Return the (x, y) coordinate for the center point of the cell that contains the specified text.  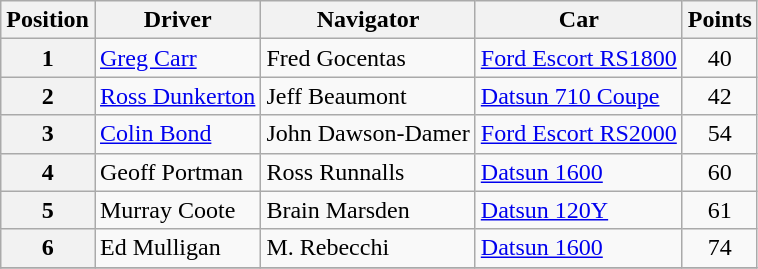
Ford Escort RS1800 (578, 58)
Ed Mulligan (177, 248)
Datsun 710 Coupe (578, 96)
Colin Bond (177, 134)
Ross Dunkerton (177, 96)
40 (720, 58)
M. Rebecchi (368, 248)
Navigator (368, 20)
Datsun 120Y (578, 210)
54 (720, 134)
Brain Marsden (368, 210)
3 (48, 134)
Murray Coote (177, 210)
Car (578, 20)
Ross Runnalls (368, 172)
74 (720, 248)
61 (720, 210)
60 (720, 172)
4 (48, 172)
Ford Escort RS2000 (578, 134)
5 (48, 210)
Jeff Beaumont (368, 96)
Points (720, 20)
2 (48, 96)
Geoff Portman (177, 172)
John Dawson-Damer (368, 134)
Greg Carr (177, 58)
Fred Gocentas (368, 58)
6 (48, 248)
1 (48, 58)
Driver (177, 20)
42 (720, 96)
Position (48, 20)
